Locate the cell with the specified text and output its (x, y) center coordinate. 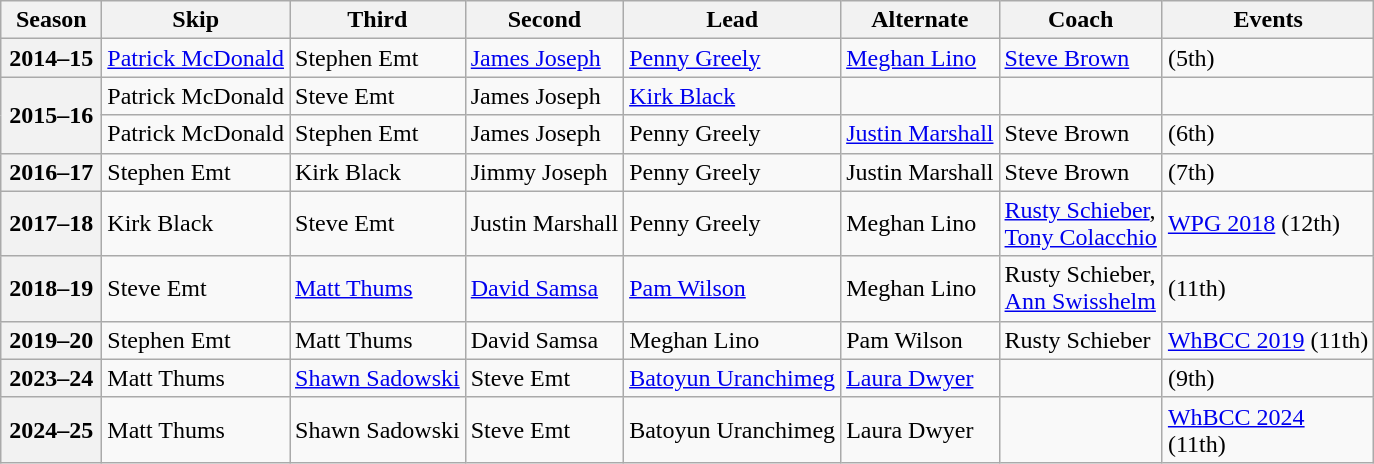
2017–18 (52, 224)
Events (1268, 20)
(6th) (1268, 134)
2019–20 (52, 340)
2024–25 (52, 430)
Rusty Schieber,Ann Swisshelm (1080, 288)
2023–24 (52, 378)
Jimmy Joseph (544, 172)
Skip (196, 20)
WPG 2018 (12th) (1268, 224)
Third (378, 20)
2015–16 (52, 115)
2016–17 (52, 172)
(5th) (1268, 58)
2018–19 (52, 288)
(7th) (1268, 172)
2014–15 (52, 58)
Lead (732, 20)
Season (52, 20)
Rusty Schieber (1080, 340)
Second (544, 20)
Alternate (920, 20)
(9th) (1268, 378)
(11th) (1268, 288)
WhBCC 2024 (11th) (1268, 430)
Coach (1080, 20)
Rusty Schieber,Tony Colacchio (1080, 224)
WhBCC 2019 (11th) (1268, 340)
